Search for the cell housing the specified text and yield its [X, Y] center coordinate. 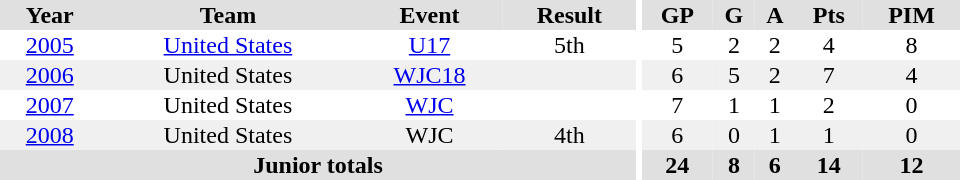
Junior totals [318, 165]
PIM [912, 15]
Pts [829, 15]
12 [912, 165]
2006 [50, 75]
Event [429, 15]
GP [678, 15]
Year [50, 15]
Team [228, 15]
24 [678, 165]
WJC18 [429, 75]
U17 [429, 45]
14 [829, 165]
Result [570, 15]
5th [570, 45]
2007 [50, 105]
2008 [50, 135]
4th [570, 135]
A [775, 15]
2005 [50, 45]
G [734, 15]
